Pinpoint the cell where the given text exists, returning its (X, Y) midpoint coordinate. 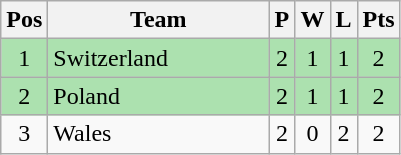
P (282, 20)
Pos (24, 20)
Poland (158, 96)
0 (312, 134)
Wales (158, 134)
L (344, 20)
Switzerland (158, 58)
Team (158, 20)
W (312, 20)
3 (24, 134)
Pts (378, 20)
